Locate the cell with the specified text and output its (x, y) center coordinate. 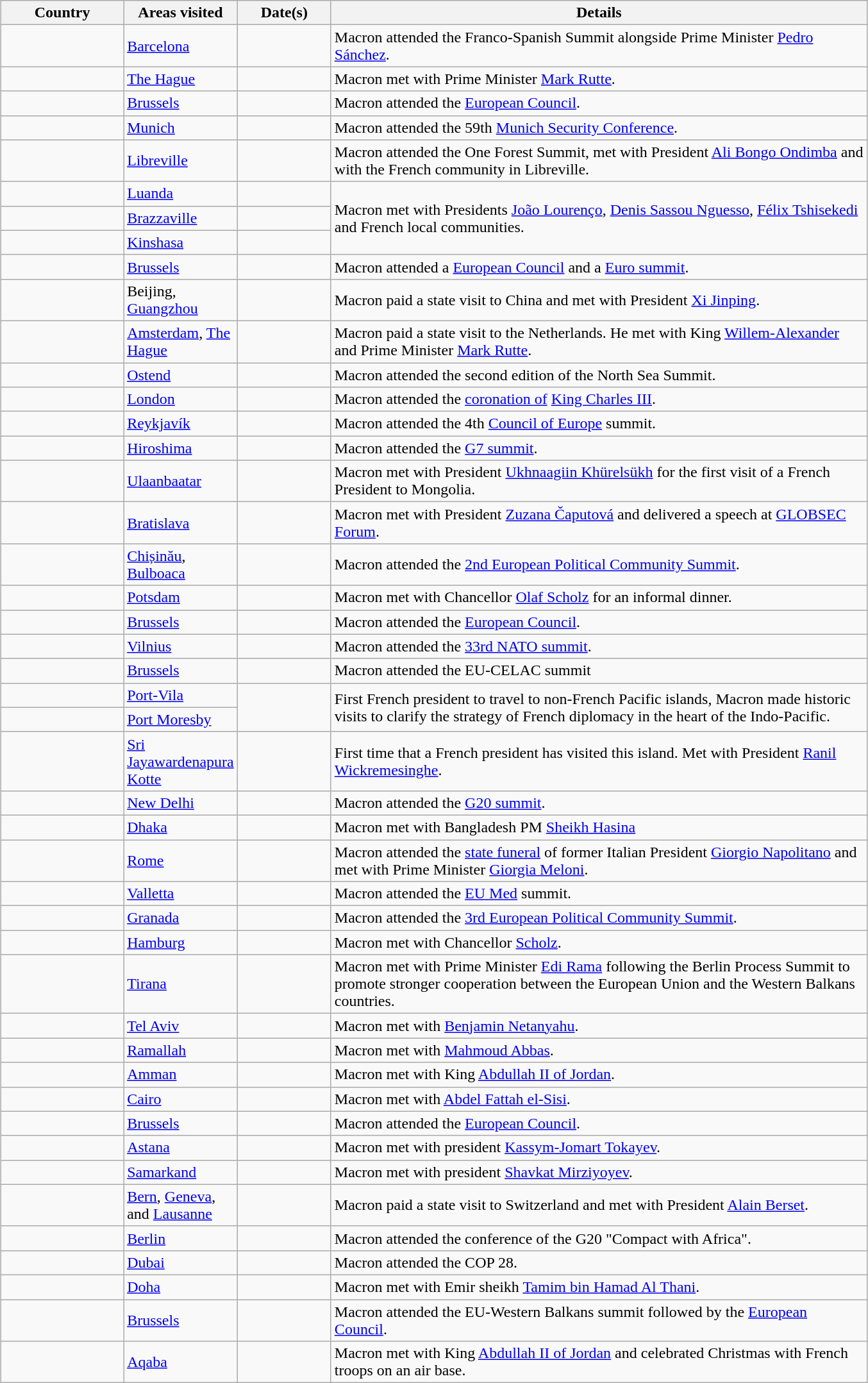
Macron attended a European Council and a Euro summit. (599, 267)
Samarkand (181, 1172)
Macron attended the One Forest Summit, met with President Ali Bongo Ondimba and with the French community in Libreville. (599, 160)
Macron attended the state funeral of former Italian President Giorgio Napolitano and met with Prime Minister Giorgia Meloni. (599, 860)
Macron attended the G7 summit. (599, 448)
Luanda (181, 194)
Macron attended the EU-CELAC summit (599, 671)
Macron attended the 33rd NATO summit. (599, 646)
Macron met with Chancellor Scholz. (599, 943)
Macron attended the EU Med summit. (599, 894)
Macron met with Chancellor Olaf Scholz for an informal dinner. (599, 598)
Hiroshima (181, 448)
Potsdam (181, 598)
Amsterdam, The Hague (181, 341)
Details (599, 13)
New Delhi (181, 803)
Brazzaville (181, 218)
Dubai (181, 1262)
Ulaanbaatar (181, 481)
Bern, Geneva, and Lausanne (181, 1205)
Macron attended the 2nd European Political Community Summit. (599, 564)
Macron met with President Zuzana Čaputová and delivered a speech at GLOBSEC Forum. (599, 523)
Tel Aviv (181, 1026)
Macron met with Bangladesh PM Sheikh Hasina (599, 827)
Astana (181, 1148)
Rome (181, 860)
Beijing, Guangzhou (181, 300)
Doha (181, 1287)
Macron met with King Abdullah II of Jordan. (599, 1075)
Ostend (181, 375)
Areas visited (181, 13)
Macron met with president Shavkat Mirziyoyev. (599, 1172)
Bratislava (181, 523)
Macron attended the 3rd European Political Community Summit. (599, 918)
Date(s) (284, 13)
Macron attended the Franco-Spanish Summit alongside Prime Minister Pedro Sánchez. (599, 46)
Dhaka (181, 827)
Macron met with Emir sheikh Tamim bin Hamad Al Thani. (599, 1287)
Macron paid a state visit to the Netherlands. He met with King Willem-Alexander and Prime Minister Mark Rutte. (599, 341)
Macron met with Presidents João Lourenço, Denis Sassou Nguesso, Félix Tshisekedi and French local communities. (599, 218)
Macron attended the G20 summit. (599, 803)
Granada (181, 918)
Barcelona (181, 46)
Macron attended the coronation of King Charles III. (599, 399)
Macron met with Prime Minister Mark Rutte. (599, 79)
Macron attended the 59th Munich Security Conference. (599, 128)
Macron met with president Kassym-Jomart Tokayev. (599, 1148)
Tirana (181, 984)
Reykjavík (181, 424)
Macron met with King Abdullah II of Jordan and celebrated Christmas with French troops on an air base. (599, 1362)
London (181, 399)
Macron met with Mahmoud Abbas. (599, 1050)
Cairo (181, 1099)
Macron paid a state visit to Switzerland and met with President Alain Berset. (599, 1205)
Macron attended the COP 28. (599, 1262)
Macron met with Benjamin Netanyahu. (599, 1026)
Valletta (181, 894)
Vilnius (181, 646)
Macron attended the EU-Western Balkans summit followed by the European Council. (599, 1320)
Berlin (181, 1238)
Munich (181, 128)
Macron attended the 4th Council of Europe summit. (599, 424)
Port-Vila (181, 695)
Ramallah (181, 1050)
Amman (181, 1075)
Hamburg (181, 943)
Macron met with Abdel Fattah el-Sisi. (599, 1099)
The Hague (181, 79)
First time that a French president has visited this island. Met with President Ranil Wickremesinghe. (599, 761)
Macron attended the second edition of the North Sea Summit. (599, 375)
Aqaba (181, 1362)
Libreville (181, 160)
Macron attended the conference of the G20 "Compact with Africa". (599, 1238)
Country (63, 13)
Sri Jayawardenapura Kotte (181, 761)
Macron met with President Ukhnaagiin Khürelsükh for the first visit of a French President to Mongolia. (599, 481)
Chișinău, Bulboaca (181, 564)
Kinshasa (181, 242)
Port Moresby (181, 719)
Macron paid a state visit to China and met with President Xi Jinping. (599, 300)
